From the cell containing the given text, extract its center point as [x, y] coordinate. 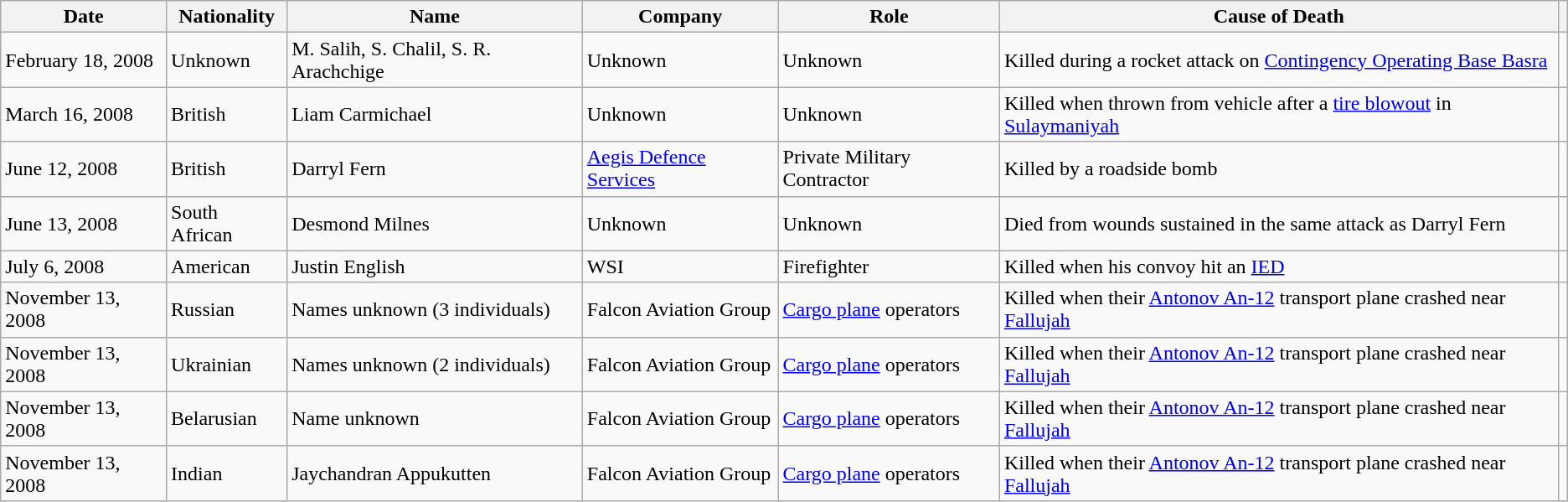
Private Military Contractor [889, 169]
Killed during a rocket attack on Contingency Operating Base Basra [1278, 60]
Cause of Death [1278, 17]
M. Salih, S. Chalil, S. R. Arachchige [436, 60]
Russian [227, 310]
Darryl Fern [436, 169]
Date [84, 17]
Killed when thrown from vehicle after a tire blowout in Sulaymaniyah [1278, 114]
South African [227, 223]
Nationality [227, 17]
Name unknown [436, 419]
American [227, 267]
Justin English [436, 267]
February 18, 2008 [84, 60]
June 13, 2008 [84, 223]
Firefighter [889, 267]
Killed when his convoy hit an IED [1278, 267]
Aegis Defence Services [680, 169]
WSI [680, 267]
Company [680, 17]
March 16, 2008 [84, 114]
Ukrainian [227, 364]
Names unknown (3 individuals) [436, 310]
Died from wounds sustained in the same attack as Darryl Fern [1278, 223]
Killed by a roadside bomb [1278, 169]
July 6, 2008 [84, 267]
Jaychandran Appukutten [436, 473]
Indian [227, 473]
June 12, 2008 [84, 169]
Names unknown (2 individuals) [436, 364]
Liam Carmichael [436, 114]
Belarusian [227, 419]
Role [889, 17]
Name [436, 17]
Desmond Milnes [436, 223]
